Scan for the cell matching the given text and deliver its [X, Y] coordinate at center. 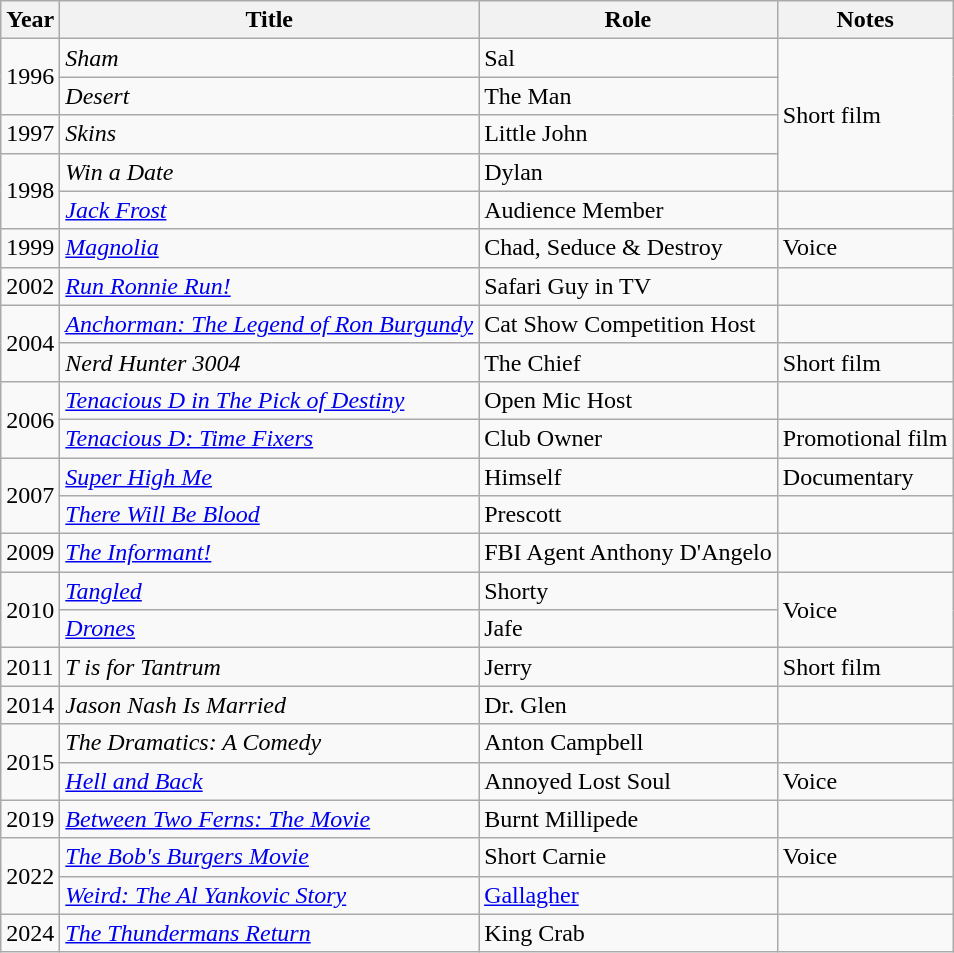
Weird: The Al Yankovic Story [270, 895]
Drones [270, 629]
1996 [30, 77]
2019 [30, 819]
Run Ronnie Run! [270, 286]
King Crab [628, 933]
1998 [30, 191]
The Thundermans Return [270, 933]
Skins [270, 134]
Tenacious D in The Pick of Destiny [270, 400]
2007 [30, 496]
Hell and Back [270, 781]
Super High Me [270, 477]
Jerry [628, 667]
Open Mic Host [628, 400]
Burnt Millipede [628, 819]
2010 [30, 610]
Himself [628, 477]
Nerd Hunter 3004 [270, 362]
Anchorman: The Legend of Ron Burgundy [270, 324]
Year [30, 20]
Magnolia [270, 248]
Notes [865, 20]
Documentary [865, 477]
Tangled [270, 591]
The Chief [628, 362]
Anton Campbell [628, 743]
2014 [30, 705]
Role [628, 20]
Dr. Glen [628, 705]
T is for Tantrum [270, 667]
Short Carnie [628, 857]
2002 [30, 286]
1997 [30, 134]
There Will Be Blood [270, 515]
Sal [628, 58]
2015 [30, 762]
2022 [30, 876]
Safari Guy in TV [628, 286]
Title [270, 20]
Tenacious D: Time Fixers [270, 438]
Dylan [628, 172]
Desert [270, 96]
2009 [30, 553]
2004 [30, 343]
2011 [30, 667]
Shorty [628, 591]
Between Two Ferns: The Movie [270, 819]
1999 [30, 248]
Chad, Seduce & Destroy [628, 248]
Jafe [628, 629]
Win a Date [270, 172]
2006 [30, 419]
The Informant! [270, 553]
The Man [628, 96]
2024 [30, 933]
Jason Nash Is Married [270, 705]
Jack Frost [270, 210]
Little John [628, 134]
Sham [270, 58]
Promotional film [865, 438]
Cat Show Competition Host [628, 324]
Annoyed Lost Soul [628, 781]
Prescott [628, 515]
The Bob's Burgers Movie [270, 857]
The Dramatics: A Comedy [270, 743]
FBI Agent Anthony D'Angelo [628, 553]
Gallagher [628, 895]
Audience Member [628, 210]
Club Owner [628, 438]
